From the cell containing the given text, extract its center point as (x, y) coordinate. 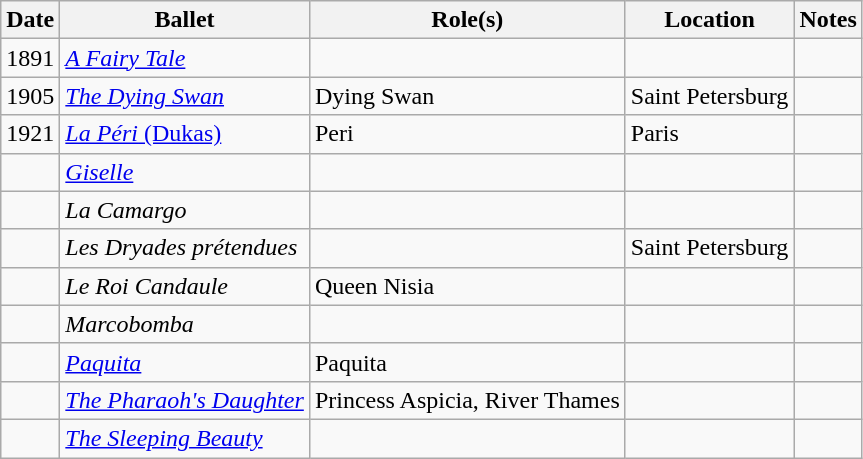
Paris (710, 134)
Date (30, 20)
Notes (828, 20)
Giselle (185, 172)
The Pharaoh's Daughter (185, 400)
The Sleeping Beauty (185, 438)
Queen Nisia (467, 286)
1921 (30, 134)
A Fairy Tale (185, 58)
Location (710, 20)
Role(s) (467, 20)
The Dying Swan (185, 96)
Peri (467, 134)
Les Dryades prétendues (185, 248)
1891 (30, 58)
Le Roi Candaule (185, 286)
Princess Aspicia, River Thames (467, 400)
La Camargo (185, 210)
Dying Swan (467, 96)
La Péri (Dukas) (185, 134)
1905 (30, 96)
Marcobomba (185, 324)
Ballet (185, 20)
